Scan for the cell matching the given text and deliver its (x, y) coordinate at center. 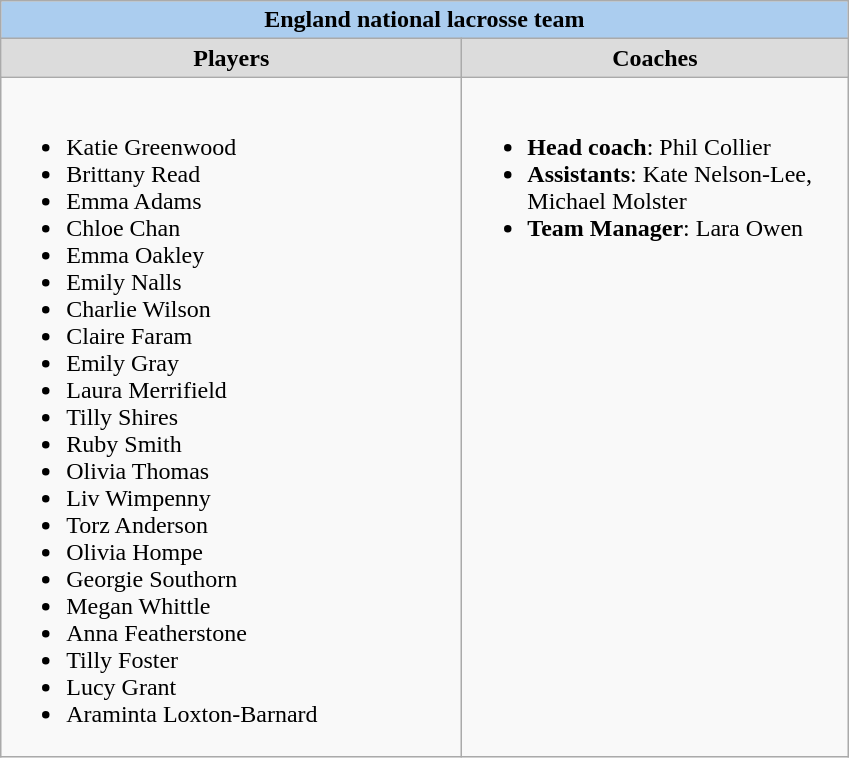
Head coach: Phil CollierAssistants: Kate Nelson-Lee, Michael MolsterTeam Manager: Lara Owen (655, 417)
England national lacrosse team (424, 20)
Coaches (655, 58)
Players (232, 58)
